Provide the (x, y) coordinate of the cell's center where the given text is located.  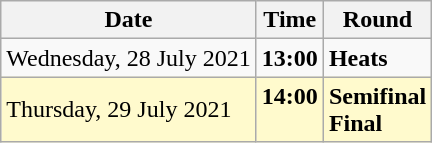
Date (129, 20)
Round (377, 20)
Time (290, 20)
Wednesday, 28 July 2021 (129, 58)
14:00 (290, 110)
Heats (377, 58)
SemifinalFinal (377, 110)
Thursday, 29 July 2021 (129, 110)
13:00 (290, 58)
